Detect which cell encompasses the target text, then output its (x, y) center coordinate. 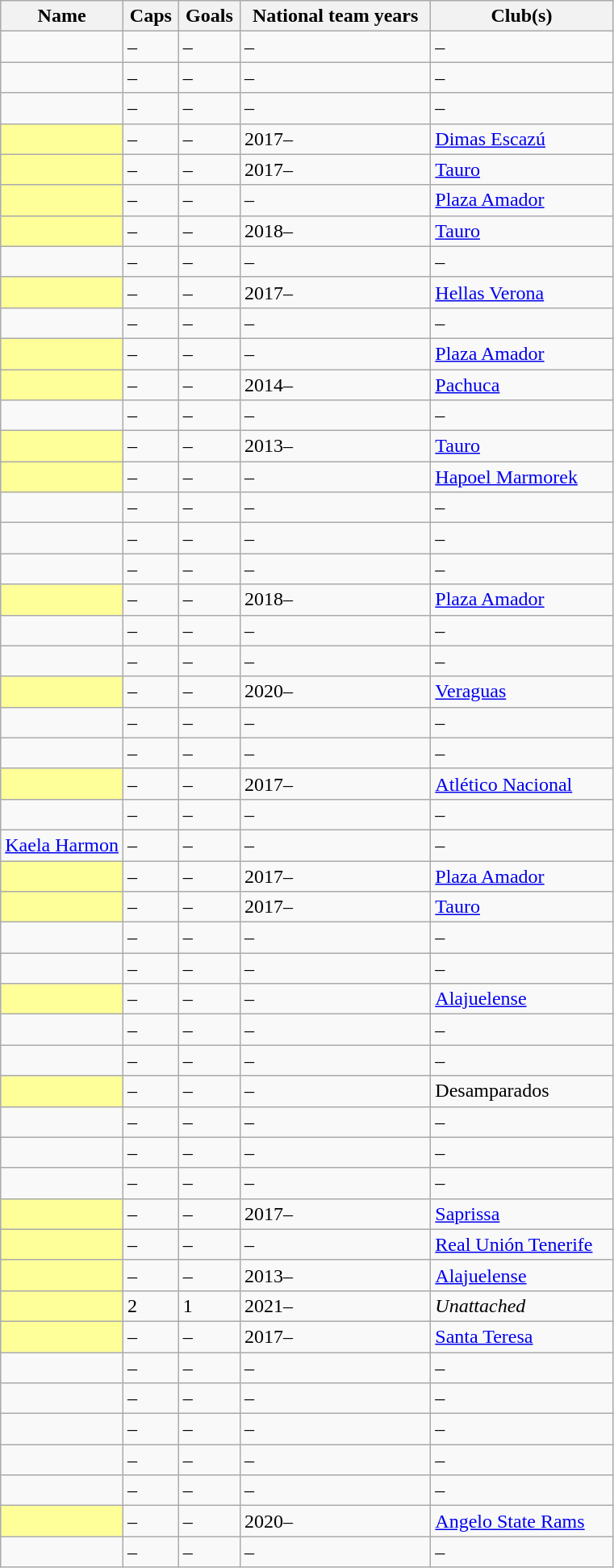
Santa Teresa (521, 1336)
Atlético Nacional (521, 784)
National team years (335, 16)
Goals (209, 16)
Name (62, 16)
Unattached (521, 1306)
Angelo State Rams (521, 1521)
Hellas Verona (521, 292)
Saprissa (521, 1214)
Real Unión Tenerife (521, 1244)
1 (209, 1306)
2014– (335, 385)
Caps (150, 16)
Club(s) (521, 16)
Pachuca (521, 385)
Hapoel Marmorek (521, 477)
Dimas Escazú (521, 139)
Desamparados (521, 1091)
Kaela Harmon (62, 845)
Veraguas (521, 692)
2 (150, 1306)
2021– (335, 1306)
